Provide the (x, y) coordinate of the cell's center where the given text is located.  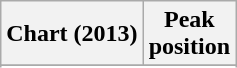
Peakposition (189, 34)
Chart (2013) (72, 34)
